Return [X, Y] of the center of cell containing provided text 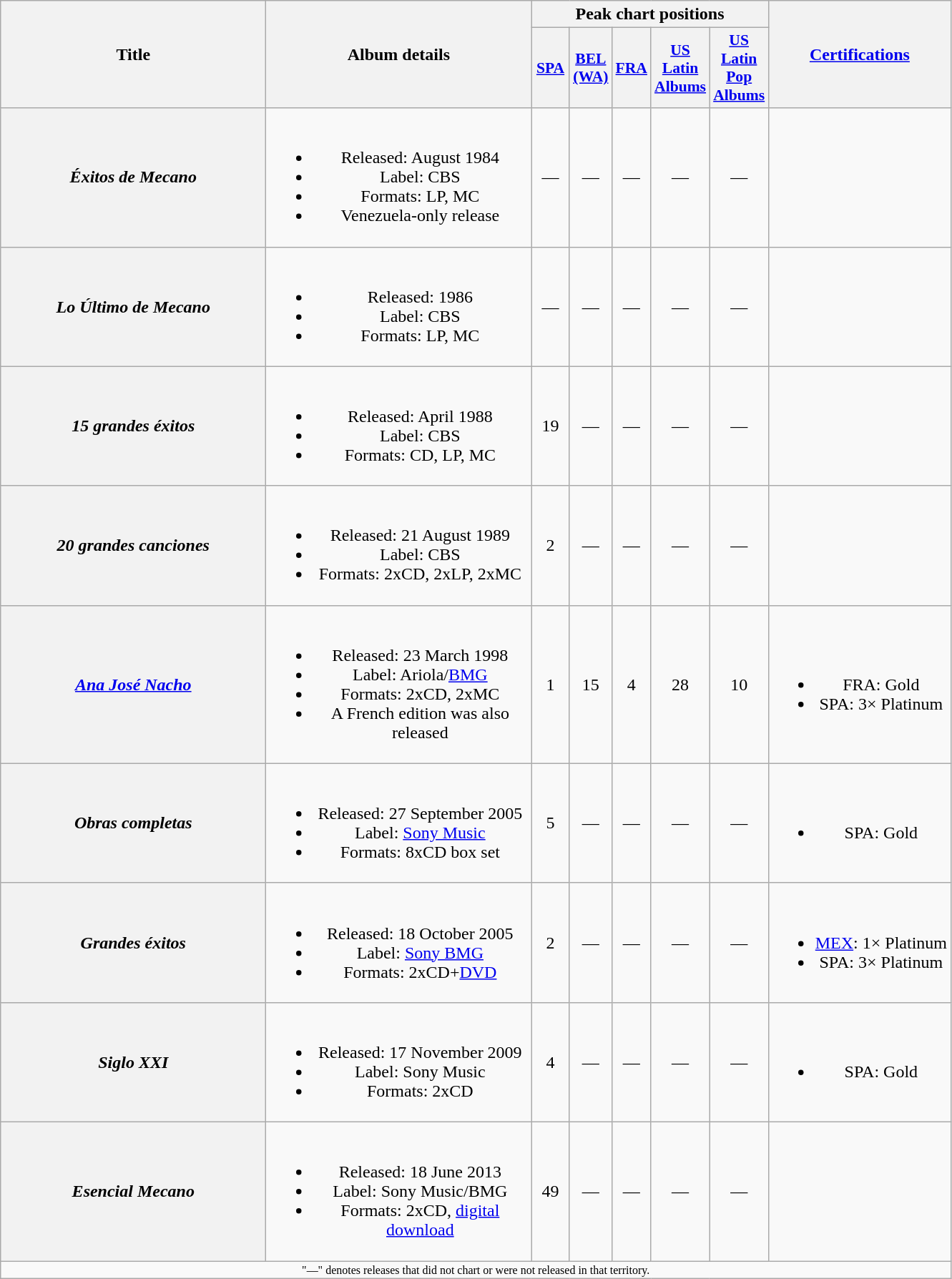
Grandes éxitos [133, 943]
MEX: 1× PlatinumSPA: 3× Platinum [860, 943]
Title [133, 54]
Released: 27 September 2005Label: Sony MusicFormats: 8xCD box set [399, 823]
US Latin Albums [680, 68]
Released: April 1988Label: CBSFormats: CD, LP, MC [399, 426]
FRA [631, 68]
Lo Último de Mecano [133, 306]
28 [680, 684]
20 grandes canciones [133, 545]
Released: 18 October 2005Label: Sony BMGFormats: 2xCD+DVD [399, 943]
Esencial Mecano [133, 1191]
15 grandes éxitos [133, 426]
1 [551, 684]
Released: 17 November 2009Label: Sony MusicFormats: 2xCD [399, 1062]
Éxitos de Mecano [133, 177]
Released: 18 June 2013Label: Sony Music/BMGFormats: 2xCD, digital download [399, 1191]
Released: 23 March 1998Label: Ariola/BMGFormats: 2xCD, 2xMCA French edition was also released [399, 684]
Ana José Nacho [133, 684]
15 [591, 684]
5 [551, 823]
US Latin Pop Albums [739, 68]
Released: August 1984Label: CBSFormats: LP, MCVenezuela-only release [399, 177]
19 [551, 426]
49 [551, 1191]
FRA: GoldSPA: 3× Platinum [860, 684]
Album details [399, 54]
Released: 21 August 1989Label: CBSFormats: 2xCD, 2xLP, 2xMC [399, 545]
SPA [551, 68]
Siglo XXI [133, 1062]
10 [739, 684]
"—" denotes releases that did not chart or were not released in that territory. [476, 1269]
Obras completas [133, 823]
BEL (WA) [591, 68]
Peak chart positions [649, 14]
Certifications [860, 54]
Released: 1986Label: CBSFormats: LP, MC [399, 306]
